Find where the given text appears and provide that cell's center as [X, Y] coordinate. 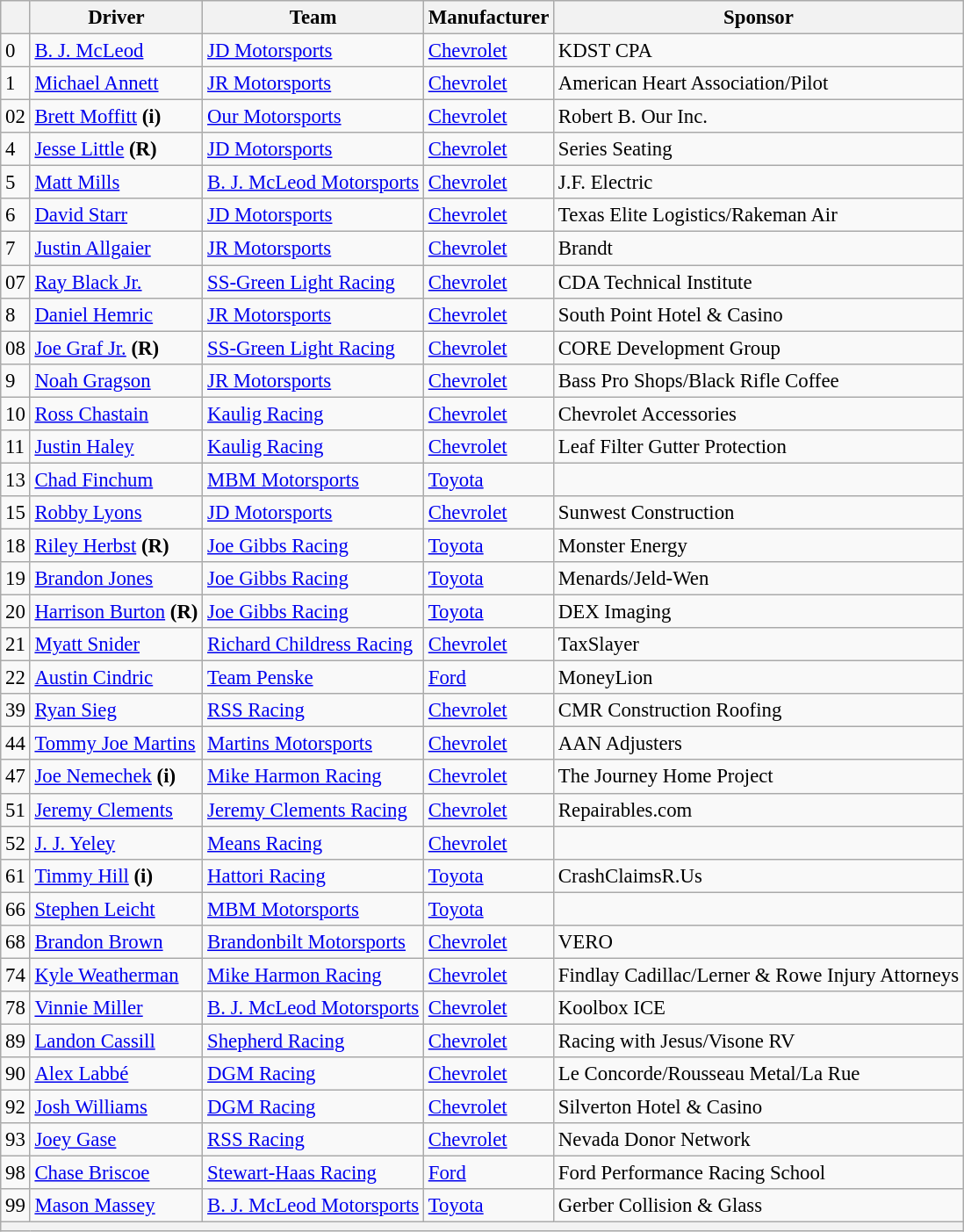
Sponsor [759, 18]
KDST CPA [759, 51]
22 [16, 678]
Brandon Jones [116, 579]
Timmy Hill (i) [116, 875]
Nevada Donor Network [759, 1140]
Alex Labbé [116, 1074]
Means Racing [313, 843]
Gerber Collision & Glass [759, 1206]
Robby Lyons [116, 513]
Stewart-Haas Racing [313, 1173]
Hattori Racing [313, 875]
Justin Allgaier [116, 249]
74 [16, 975]
J.F. Electric [759, 183]
Driver [116, 18]
13 [16, 479]
Menards/Jeld-Wen [759, 579]
J. J. Yeley [116, 843]
8 [16, 314]
Landon Cassill [116, 1041]
Le Concorde/Rousseau Metal/La Rue [759, 1074]
Harrison Burton (R) [116, 612]
21 [16, 645]
DEX Imaging [759, 612]
07 [16, 282]
Austin Cindric [116, 678]
89 [16, 1041]
7 [16, 249]
Chevrolet Accessories [759, 414]
99 [16, 1206]
Brett Moffitt (i) [116, 117]
Manufacturer [488, 18]
Silverton Hotel & Casino [759, 1107]
Ryan Sieg [116, 710]
47 [16, 777]
44 [16, 744]
Vinnie Miller [116, 1008]
Joey Gase [116, 1140]
0 [16, 51]
American Heart Association/Pilot [759, 83]
Shepherd Racing [313, 1041]
Texas Elite Logistics/Rakeman Air [759, 215]
Martins Motorsports [313, 744]
Ross Chastain [116, 414]
The Journey Home Project [759, 777]
08 [16, 348]
Chad Finchum [116, 479]
11 [16, 447]
6 [16, 215]
Chase Briscoe [116, 1173]
Myatt Snider [116, 645]
Bass Pro Shops/Black Rifle Coffee [759, 380]
David Starr [116, 215]
98 [16, 1173]
Riley Herbst (R) [116, 545]
Jesse Little (R) [116, 149]
Jeremy Clements [116, 810]
Series Seating [759, 149]
Leaf Filter Gutter Protection [759, 447]
20 [16, 612]
TaxSlayer [759, 645]
B. J. McLeod [116, 51]
Noah Gragson [116, 380]
61 [16, 875]
Our Motorsports [313, 117]
90 [16, 1074]
Team Penske [313, 678]
Ford Performance Racing School [759, 1173]
MoneyLion [759, 678]
Justin Haley [116, 447]
18 [16, 545]
Michael Annett [116, 83]
4 [16, 149]
AAN Adjusters [759, 744]
93 [16, 1140]
Sunwest Construction [759, 513]
92 [16, 1107]
Tommy Joe Martins [116, 744]
CORE Development Group [759, 348]
CrashClaimsR.Us [759, 875]
Josh Williams [116, 1107]
Joe Graf Jr. (R) [116, 348]
52 [16, 843]
1 [16, 83]
Brandonbilt Motorsports [313, 942]
Mason Massey [116, 1206]
Robert B. Our Inc. [759, 117]
Team [313, 18]
VERO [759, 942]
Stephen Leicht [116, 909]
Brandon Brown [116, 942]
Brandt [759, 249]
Ray Black Jr. [116, 282]
51 [16, 810]
02 [16, 117]
Daniel Hemric [116, 314]
South Point Hotel & Casino [759, 314]
5 [16, 183]
78 [16, 1008]
66 [16, 909]
Repairables.com [759, 810]
68 [16, 942]
9 [16, 380]
CMR Construction Roofing [759, 710]
CDA Technical Institute [759, 282]
Joe Nemechek (i) [116, 777]
10 [16, 414]
15 [16, 513]
Racing with Jesus/Visone RV [759, 1041]
Koolbox ICE [759, 1008]
39 [16, 710]
Jeremy Clements Racing [313, 810]
Richard Childress Racing [313, 645]
Monster Energy [759, 545]
Findlay Cadillac/Lerner & Rowe Injury Attorneys [759, 975]
19 [16, 579]
Kyle Weatherman [116, 975]
Matt Mills [116, 183]
